Output the (X, Y) coordinate of the center of the cell containing the given text.  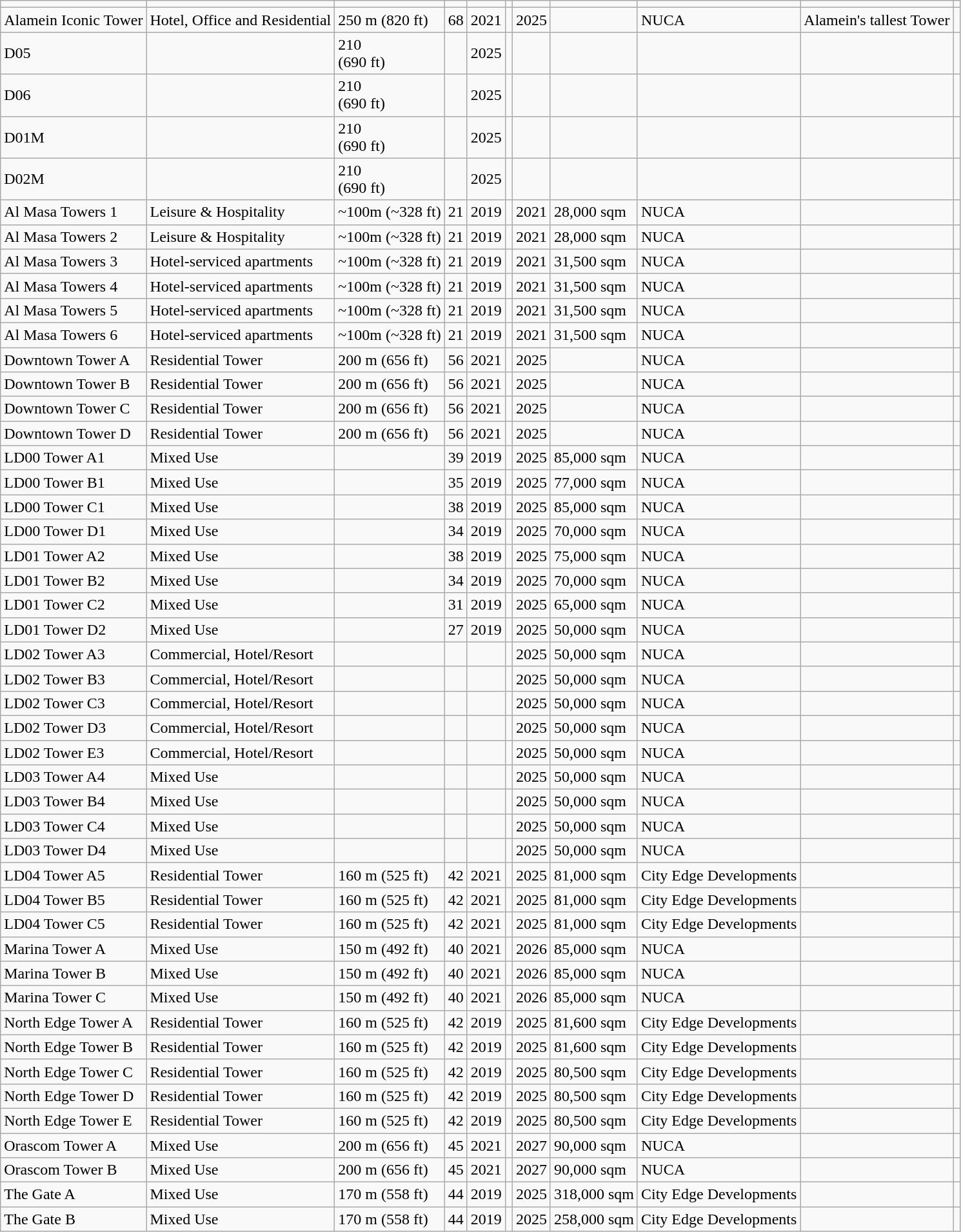
D05 (74, 53)
LD03 Tower B4 (74, 802)
LD01 Tower D2 (74, 630)
77,000 sqm (593, 482)
Al Masa Towers 6 (74, 335)
Downtown Tower B (74, 384)
250 m (820 ft) (390, 20)
LD00 Tower D1 (74, 532)
D06 (74, 95)
LD04 Tower B5 (74, 900)
Marina Tower C (74, 998)
258,000 sqm (593, 1219)
LD02 Tower E3 (74, 753)
LD03 Tower A4 (74, 777)
D02M (74, 179)
The Gate A (74, 1195)
LD02 Tower A3 (74, 654)
LD00 Tower A1 (74, 458)
Orascom Tower A (74, 1145)
North Edge Tower A (74, 1022)
The Gate B (74, 1219)
LD00 Tower B1 (74, 482)
Marina Tower A (74, 949)
LD01 Tower A2 (74, 556)
LD02 Tower B3 (74, 679)
65,000 sqm (593, 605)
LD00 Tower C1 (74, 507)
318,000 sqm (593, 1195)
North Edge Tower E (74, 1120)
Downtown Tower C (74, 409)
68 (455, 20)
D01M (74, 137)
Orascom Tower B (74, 1170)
Al Masa Towers 2 (74, 237)
Marina Tower B (74, 973)
LD03 Tower C4 (74, 826)
Al Masa Towers 3 (74, 261)
Hotel, Office and Residential (241, 20)
North Edge Tower C (74, 1071)
LD02 Tower D3 (74, 728)
31 (455, 605)
LD01 Tower B2 (74, 581)
North Edge Tower B (74, 1047)
Al Masa Towers 4 (74, 286)
LD03 Tower D4 (74, 851)
Al Masa Towers 5 (74, 310)
LD04 Tower A5 (74, 875)
LD04 Tower C5 (74, 924)
LD01 Tower C2 (74, 605)
75,000 sqm (593, 556)
Downtown Tower D (74, 433)
27 (455, 630)
39 (455, 458)
Alamein Iconic Tower (74, 20)
Alamein's tallest Tower (877, 20)
Downtown Tower A (74, 359)
Al Masa Towers 1 (74, 212)
North Edge Tower D (74, 1096)
35 (455, 482)
LD02 Tower C3 (74, 703)
